Detect which cell encompasses the target text, then output its (X, Y) center coordinate. 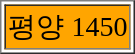
평양 1450 (67, 26)
